Capture the cell that displays the provided text and extract its [X, Y] central coordinate. 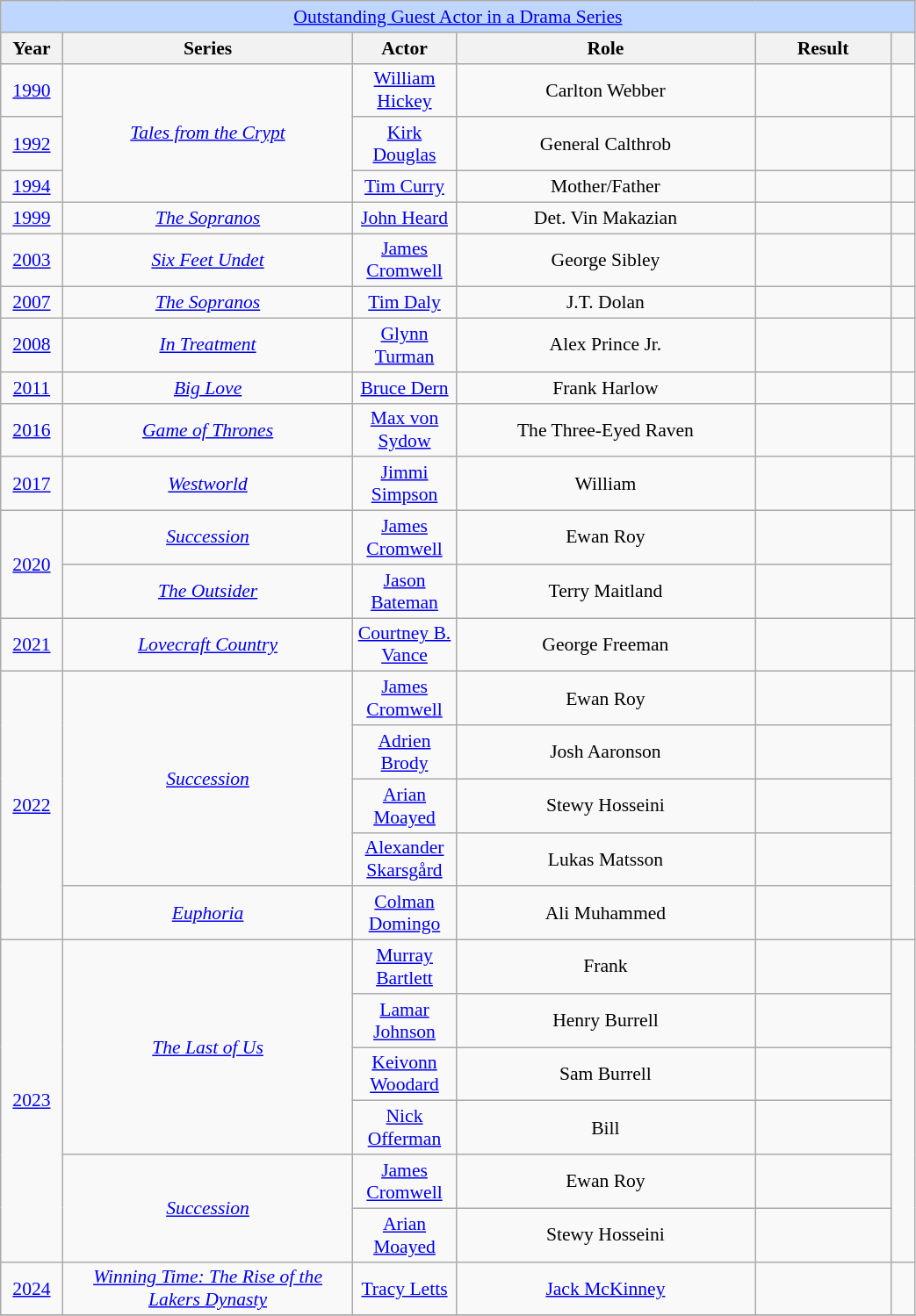
Game of Thrones [207, 430]
Lukas Matsson [606, 859]
The Last of Us [207, 1047]
Courtney B. Vance [404, 644]
Max von Sydow [404, 430]
Frank [606, 967]
Tales from the Crypt [207, 133]
2011 [32, 388]
Jimmi Simpson [404, 485]
Tracy Letts [404, 1289]
Det. Vin Makazian [606, 218]
2016 [32, 430]
The Outsider [207, 592]
2017 [32, 485]
The Three-Eyed Raven [606, 430]
Winning Time: The Rise of the Lakers Dynasty [207, 1289]
Keivonn Woodard [404, 1075]
Ali Muhammed [606, 913]
Nick Offerman [404, 1127]
Role [606, 48]
Lamar Johnson [404, 1020]
Euphoria [207, 913]
1990 [32, 90]
Terry Maitland [606, 592]
Sam Burrell [606, 1075]
2008 [32, 346]
William Hickey [404, 90]
Lovecraft Country [207, 644]
Tim Curry [404, 187]
Mother/Father [606, 187]
Alexander Skarsgård [404, 859]
2003 [32, 260]
Kirk Douglas [404, 144]
In Treatment [207, 346]
William [606, 485]
2007 [32, 303]
Big Love [207, 388]
Glynn Turman [404, 346]
Colman Domingo [404, 913]
Outstanding Guest Actor in a Drama Series [458, 17]
2021 [32, 644]
2022 [32, 806]
Actor [404, 48]
Year [32, 48]
Westworld [207, 485]
General Calthrob [606, 144]
Bill [606, 1127]
Murray Bartlett [404, 967]
Tim Daly [404, 303]
Henry Burrell [606, 1020]
George Freeman [606, 644]
Bruce Dern [404, 388]
J.T. Dolan [606, 303]
Frank Harlow [606, 388]
1994 [32, 187]
George Sibley [606, 260]
Six Feet Undet [207, 260]
2023 [32, 1101]
Alex Prince Jr. [606, 346]
Series [207, 48]
John Heard [404, 218]
Josh Aaronson [606, 751]
Result [824, 48]
Jason Bateman [404, 592]
2020 [32, 565]
1999 [32, 218]
1992 [32, 144]
Adrien Brody [404, 751]
Carlton Webber [606, 90]
Jack McKinney [606, 1289]
2024 [32, 1289]
